Output the (X, Y) coordinate of the center of the cell containing the given text.  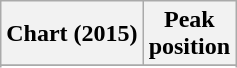
Chart (2015) (72, 34)
Peak position (189, 34)
